Determine the (X, Y) coordinate at the center of the cell enclosing the given text.  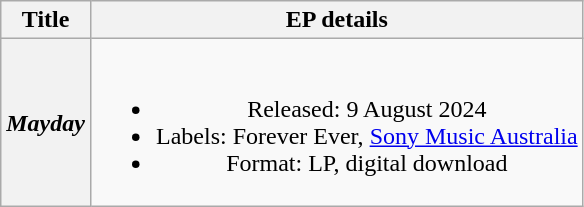
EP details (336, 20)
Mayday (46, 122)
Released: 9 August 2024Labels: Forever Ever, Sony Music AustraliaFormat: LP, digital download (336, 122)
Title (46, 20)
